Determine the [X, Y] coordinate at the center of the cell enclosing the given text.  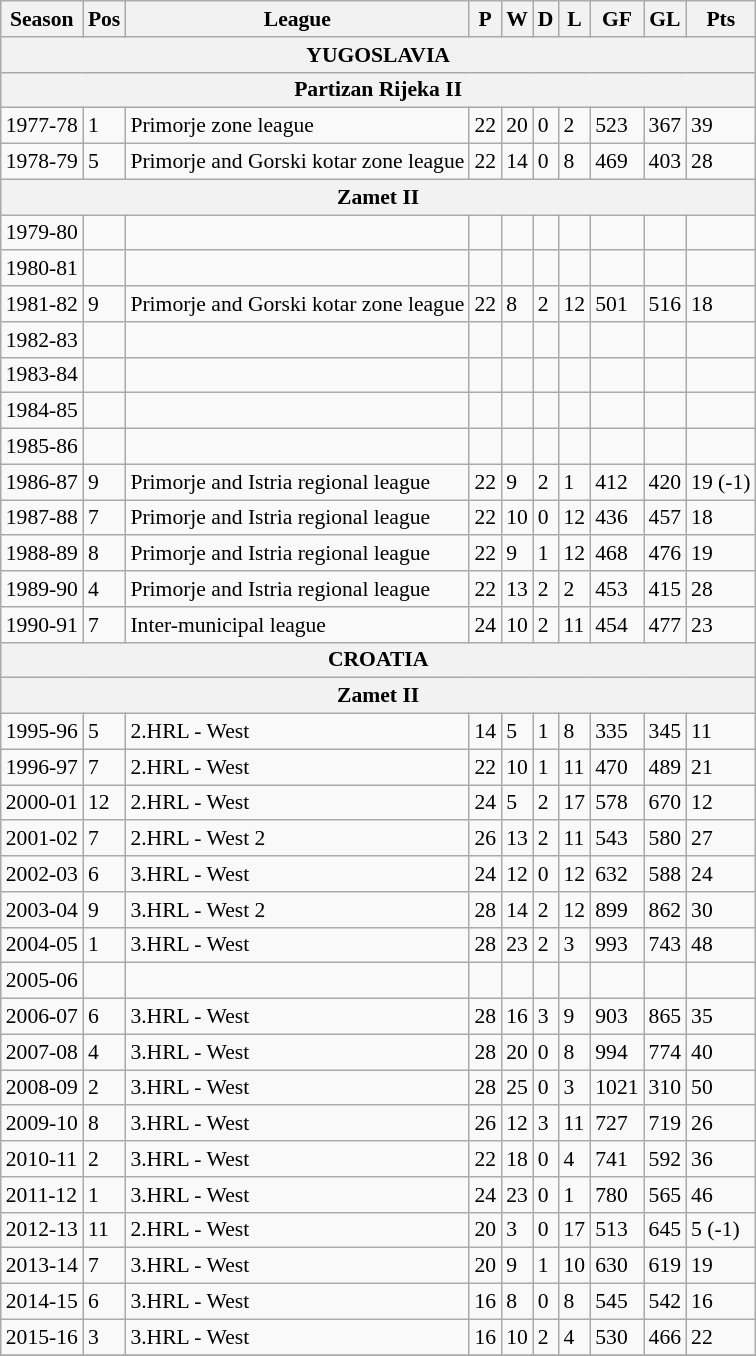
36 [720, 1159]
2008-09 [42, 1088]
1987-88 [42, 518]
39 [720, 126]
D [546, 19]
516 [666, 304]
436 [616, 518]
1979-80 [42, 233]
415 [666, 589]
2.HRL - West 2 [297, 839]
588 [666, 874]
899 [616, 910]
719 [666, 1124]
542 [666, 1302]
565 [666, 1195]
35 [720, 1017]
1977-78 [42, 126]
578 [616, 803]
741 [616, 1159]
865 [666, 1017]
530 [616, 1337]
774 [666, 1052]
W [517, 19]
1988-89 [42, 554]
19 (-1) [720, 482]
2000-01 [42, 803]
632 [616, 874]
2012-13 [42, 1230]
30 [720, 910]
3.HRL - West 2 [297, 910]
335 [616, 732]
48 [720, 945]
1996-97 [42, 767]
310 [666, 1088]
1989-90 [42, 589]
645 [666, 1230]
L [575, 19]
1986-87 [42, 482]
403 [666, 162]
2002-03 [42, 874]
27 [720, 839]
46 [720, 1195]
Season [42, 19]
670 [666, 803]
630 [616, 1266]
727 [616, 1124]
545 [616, 1302]
420 [666, 482]
580 [666, 839]
2001-02 [42, 839]
1980-81 [42, 269]
2015-16 [42, 1337]
489 [666, 767]
2003-04 [42, 910]
592 [666, 1159]
743 [666, 945]
40 [720, 1052]
1990-91 [42, 625]
862 [666, 910]
Partizan Rijeka II [378, 90]
2004-05 [42, 945]
476 [666, 554]
Inter-municipal league [297, 625]
466 [666, 1337]
994 [616, 1052]
345 [666, 732]
457 [666, 518]
Pos [104, 19]
619 [666, 1266]
1982-83 [42, 340]
2006-07 [42, 1017]
P [485, 19]
2010-11 [42, 1159]
513 [616, 1230]
469 [616, 162]
21 [720, 767]
1995-96 [42, 732]
Pts [720, 19]
1983-84 [42, 375]
League [297, 19]
780 [616, 1195]
GF [616, 19]
1985-86 [42, 447]
468 [616, 554]
50 [720, 1088]
2013-14 [42, 1266]
501 [616, 304]
454 [616, 625]
1981-82 [42, 304]
25 [517, 1088]
1978-79 [42, 162]
2011-12 [42, 1195]
YUGOSLAVIA [378, 55]
903 [616, 1017]
Primorje zone league [297, 126]
GL [666, 19]
412 [616, 482]
CROATIA [378, 660]
2014-15 [42, 1302]
1984-85 [42, 411]
1021 [616, 1088]
5 (-1) [720, 1230]
477 [666, 625]
453 [616, 589]
367 [666, 126]
2005-06 [42, 981]
993 [616, 945]
2007-08 [42, 1052]
523 [616, 126]
543 [616, 839]
2009-10 [42, 1124]
470 [616, 767]
